Search for the cell housing the specified text and yield its [X, Y] center coordinate. 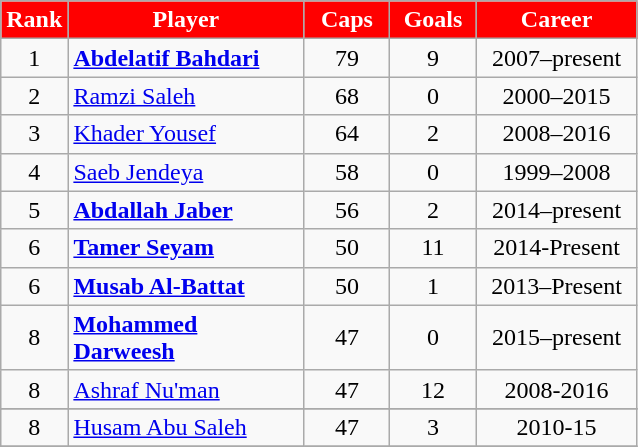
Player [186, 20]
Khader Yousef [186, 134]
1999–2008 [556, 172]
Mohammed Darweesh [186, 338]
2014–present [556, 210]
2010-15 [556, 427]
9 [433, 58]
Caps [347, 20]
11 [433, 248]
Abdelatif Bahdari [186, 58]
2007–present [556, 58]
2000–2015 [556, 96]
2015–present [556, 338]
Ashraf Nu'man [186, 389]
2014-Present [556, 248]
Career [556, 20]
79 [347, 58]
56 [347, 210]
12 [433, 389]
4 [34, 172]
Saeb Jendeya [186, 172]
Goals [433, 20]
68 [347, 96]
2013–Present [556, 286]
2008-2016 [556, 389]
58 [347, 172]
Rank [34, 20]
5 [34, 210]
Musab Al-Battat [186, 286]
Husam Abu Saleh [186, 427]
Abdallah Jaber [186, 210]
2008–2016 [556, 134]
Tamer Seyam [186, 248]
64 [347, 134]
Ramzi Saleh [186, 96]
